Scan for the cell matching the given text and deliver its (X, Y) coordinate at center. 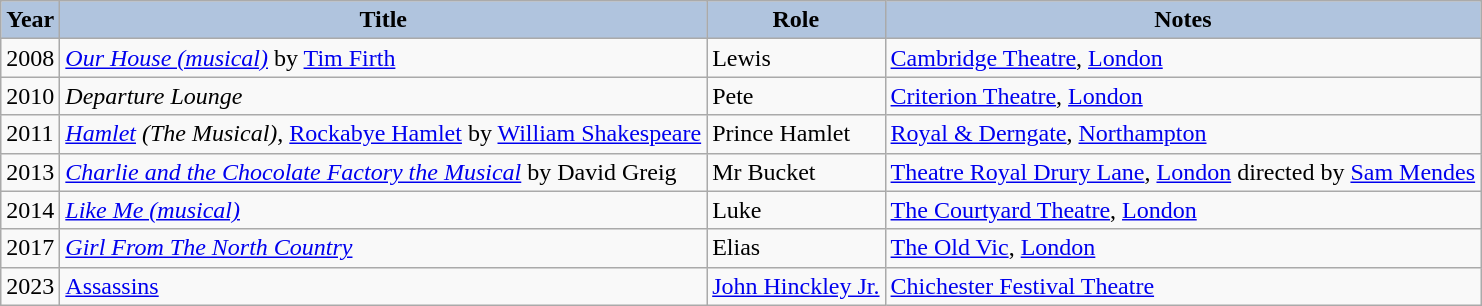
John Hinckley Jr. (796, 286)
Mr Bucket (796, 172)
Year (30, 20)
Like Me (musical) (384, 210)
Hamlet (The Musical), Rockabye Hamlet by William Shakespeare (384, 134)
2017 (30, 248)
2023 (30, 286)
The Old Vic, London (1183, 248)
Criterion Theatre, London (1183, 96)
Royal & Derngate, Northampton (1183, 134)
2008 (30, 58)
Luke (796, 210)
2010 (30, 96)
Elias (796, 248)
Chichester Festival Theatre (1183, 286)
Our House (musical) by Tim Firth (384, 58)
Pete (796, 96)
Role (796, 20)
2013 (30, 172)
Cambridge Theatre, London (1183, 58)
2014 (30, 210)
Charlie and the Chocolate Factory the Musical by David Greig (384, 172)
Assassins (384, 286)
Title (384, 20)
2011 (30, 134)
Prince Hamlet (796, 134)
Lewis (796, 58)
Theatre Royal Drury Lane, London directed by Sam Mendes (1183, 172)
Notes (1183, 20)
Departure Lounge (384, 96)
Girl From The North Country (384, 248)
The Courtyard Theatre, London (1183, 210)
